Pinpoint the cell where the given text exists, returning its (X, Y) midpoint coordinate. 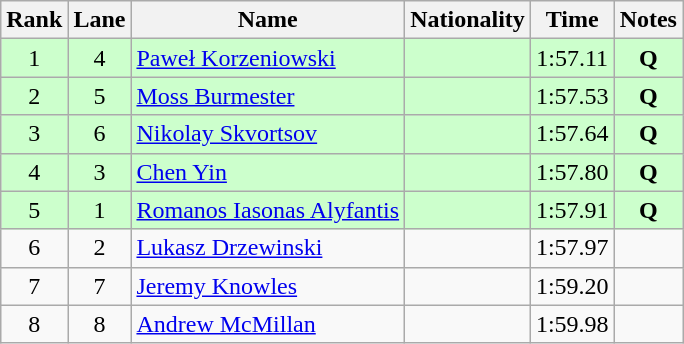
Nationality (468, 20)
Nikolay Skvortsov (268, 134)
1:57.64 (572, 134)
Andrew McMillan (268, 324)
1:57.97 (572, 248)
Lane (100, 20)
1:57.53 (572, 96)
1:57.11 (572, 58)
Notes (648, 20)
Moss Burmester (268, 96)
Time (572, 20)
Name (268, 20)
1:59.20 (572, 286)
Rank (34, 20)
Lukasz Drzewinski (268, 248)
Chen Yin (268, 172)
1:57.91 (572, 210)
Paweł Korzeniowski (268, 58)
1:57.80 (572, 172)
Jeremy Knowles (268, 286)
Romanos Iasonas Alyfantis (268, 210)
1:59.98 (572, 324)
